Identify which cell holds the provided text, then report its (X, Y) central coordinate. 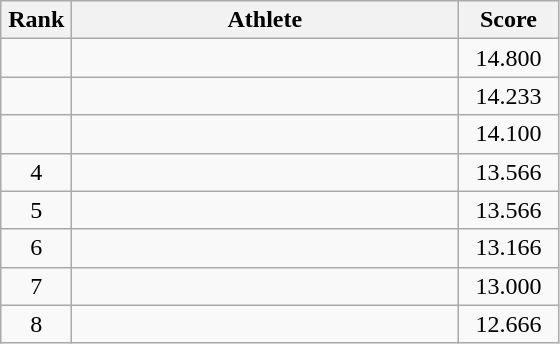
14.233 (508, 96)
13.166 (508, 248)
14.800 (508, 58)
14.100 (508, 134)
12.666 (508, 324)
Athlete (265, 20)
8 (36, 324)
6 (36, 248)
13.000 (508, 286)
4 (36, 172)
Score (508, 20)
7 (36, 286)
5 (36, 210)
Rank (36, 20)
